Output the [X, Y] coordinate of the center of the cell containing the given text.  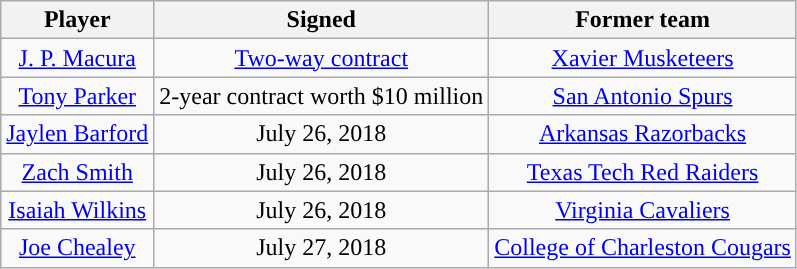
Former team [643, 20]
Arkansas Razorbacks [643, 134]
Zach Smith [78, 172]
Jaylen Barford [78, 134]
Signed [322, 20]
July 27, 2018 [322, 248]
San Antonio Spurs [643, 96]
College of Charleston Cougars [643, 248]
Xavier Musketeers [643, 58]
Two-way contract [322, 58]
Virginia Cavaliers [643, 210]
Isaiah Wilkins [78, 210]
Texas Tech Red Raiders [643, 172]
Joe Chealey [78, 248]
Player [78, 20]
2-year contract worth $10 million [322, 96]
J. P. Macura [78, 58]
Tony Parker [78, 96]
